For the text-containing cell, return its midpoint in (X, Y) coordinate format. 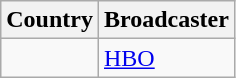
Broadcaster (166, 20)
Country (50, 20)
HBO (166, 58)
